Locate the cell with the specified text and output its [X, Y] center coordinate. 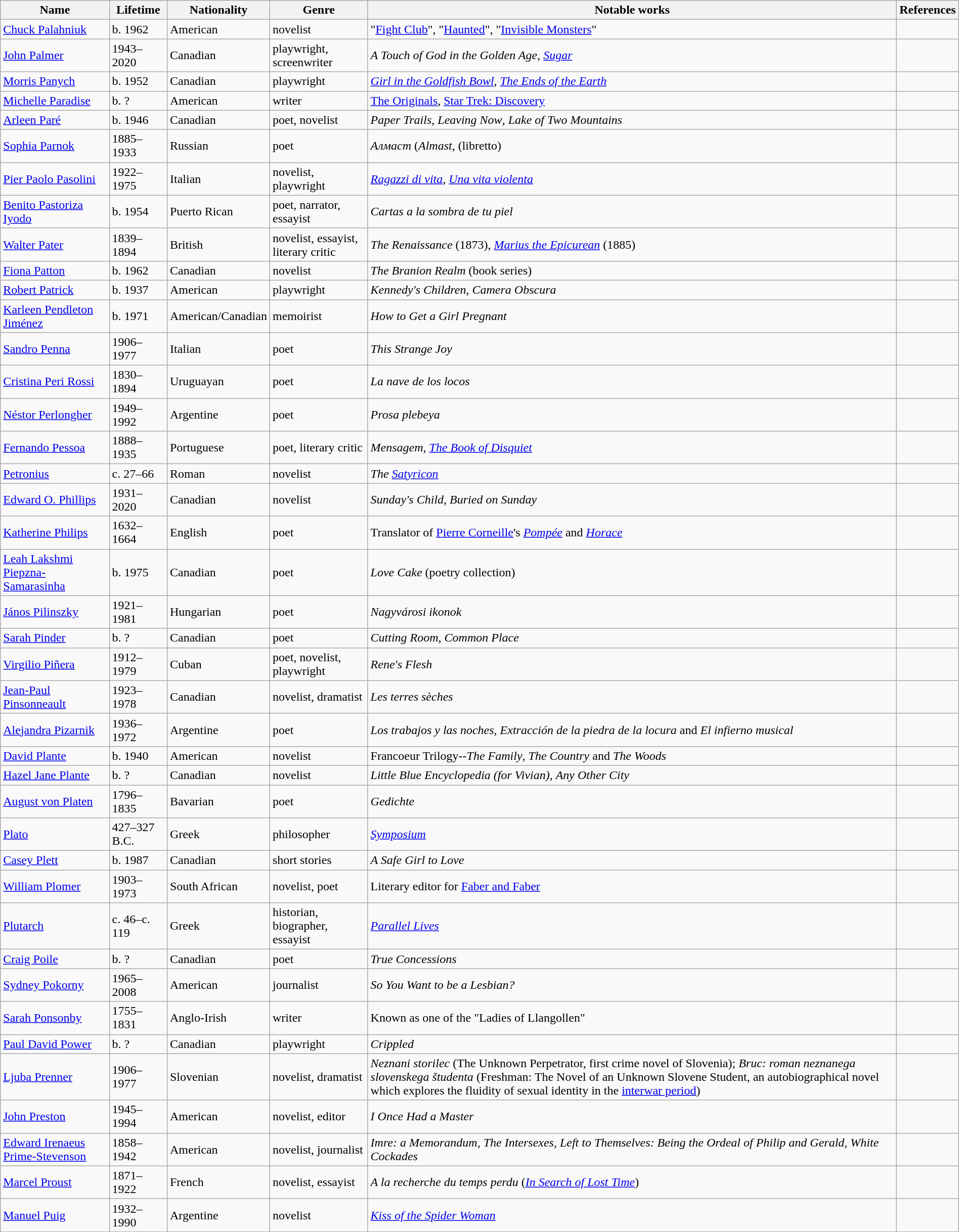
Imre: a Memorandum, The Intersexes, Left to Themselves: Being the Ordeal of Philip and Gerald, White Cockades [632, 1150]
Casey Plett [55, 860]
Kiss of the Spider Woman [632, 1215]
1949–1992 [138, 415]
novelist, editor [319, 1116]
1632–1664 [138, 533]
Cristina Peri Rossi [55, 382]
1830–1894 [138, 382]
1755–1831 [138, 1018]
1936–1972 [138, 730]
John Preston [55, 1116]
Cutting Room, Common Place [632, 638]
Sophia Parnok [55, 146]
Name [55, 10]
English [219, 533]
novelist, journalist [319, 1150]
philosopher [319, 834]
Nagyvárosi ikonok [632, 612]
I Once Had a Master [632, 1116]
1888–1935 [138, 448]
Ljuba Prenner [55, 1077]
Mensagem, The Book of Disquiet [632, 448]
1931–2020 [138, 499]
British [219, 245]
Michelle Paradise [55, 101]
John Palmer [55, 56]
Ragazzi di vita, Una vita violenta [632, 179]
Alejandra Pizarnik [55, 730]
Robert Patrick [55, 290]
Benito Pastoriza Iyodo [55, 211]
Crippled [632, 1044]
Katherine Philips [55, 533]
Fernando Pessoa [55, 448]
Notable works [632, 10]
Francoeur Trilogy--The Family, The Country and The Woods [632, 756]
playwright, screenwriter [319, 56]
short stories [319, 860]
So You Want to be a Lesbian? [632, 985]
The Renaissance (1873), Marius the Epicurean (1885) [632, 245]
A Safe Girl to Love [632, 860]
"Fight Club", "Haunted", "Invisible Monsters" [632, 29]
Edward O. Phillips [55, 499]
Puerto Rican [219, 211]
novelist, poet [319, 887]
Prosa plebeya [632, 415]
1871–1922 [138, 1182]
How to Get a Girl Pregnant [632, 315]
historian, biographer, essayist [319, 926]
Karleen Pendleton Jiménez [55, 315]
Virgilio Piñera [55, 664]
Slovenian [219, 1077]
c. 27–66 [138, 474]
Kennedy's Children, Camera Obscura [632, 290]
Paul David Power [55, 1044]
poet, narrator, essayist [319, 211]
William Plomer [55, 887]
The Branion Realm (book series) [632, 270]
Nationality [219, 10]
Love Cake (poetry collection) [632, 572]
b. 1937 [138, 290]
Gedichte [632, 801]
Little Blue Encyclopedia (for Vivian), Any Other City [632, 775]
1945–1994 [138, 1116]
Lifetime [138, 10]
David Plante [55, 756]
Алмаст (Almast, (libretto) [632, 146]
c. 46–c. 119 [138, 926]
1839–1894 [138, 245]
Literary editor for Faber and Faber [632, 887]
Leah Lakshmi Piepzna-Samarasinha [55, 572]
Roman [219, 474]
journalist [319, 985]
Jean-Paul Pinsonneault [55, 697]
Portuguese [219, 448]
Cuban [219, 664]
novelist, essayist, literary critic [319, 245]
1922–1975 [138, 179]
A la recherche du temps perdu (In Search of Lost Time) [632, 1182]
Plato [55, 834]
Known as one of the "Ladies of Llangollen" [632, 1018]
Sarah Pinder [55, 638]
b. 1971 [138, 315]
1943–2020 [138, 56]
Morris Panych [55, 81]
1921–1981 [138, 612]
Translator of Pierre Corneille's Pompée and Horace [632, 533]
Arleen Paré [55, 120]
1903–1973 [138, 887]
Manuel Puig [55, 1215]
b. 1987 [138, 860]
Paper Trails, Leaving Now, Lake of Two Mountains [632, 120]
Pier Paolo Pasolini [55, 179]
b. 1954 [138, 211]
Hungarian [219, 612]
Craig Poile [55, 959]
Los trabajos y las noches, Extracción de la piedra de la locura and El infierno musical [632, 730]
Néstor Perlongher [55, 415]
poet, novelist [319, 120]
Uruguayan [219, 382]
Bavarian [219, 801]
Les terres sèches [632, 697]
novelist, playwright [319, 179]
b. 1940 [138, 756]
Russian [219, 146]
Sydney Pokorny [55, 985]
Rene's Flesh [632, 664]
American/Canadian [219, 315]
Hazel Jane Plante [55, 775]
b. 1975 [138, 572]
Genre [319, 10]
1912–1979 [138, 664]
1885–1933 [138, 146]
poet, novelist, playwright [319, 664]
Symposium [632, 834]
True Concessions [632, 959]
Anglo-Irish [219, 1018]
French [219, 1182]
Petronius [55, 474]
novelist, essayist [319, 1182]
b. 1952 [138, 81]
Marcel Proust [55, 1182]
427–327 B.C. [138, 834]
Chuck Palahniuk [55, 29]
János Pilinszky [55, 612]
Parallel Lives [632, 926]
August von Platen [55, 801]
South African [219, 887]
Cartas a la sombra de tu piel [632, 211]
1858–1942 [138, 1150]
Plutarch [55, 926]
poet, literary critic [319, 448]
1923–1978 [138, 697]
References [928, 10]
1796–1835 [138, 801]
The Originals, Star Trek: Discovery [632, 101]
Walter Pater [55, 245]
Sarah Ponsonby [55, 1018]
This Strange Joy [632, 349]
1965–2008 [138, 985]
The Satyricon [632, 474]
Fiona Patton [55, 270]
A Touch of God in the Golden Age, Sugar [632, 56]
La nave de los locos [632, 382]
1932–1990 [138, 1215]
Edward Irenaeus Prime-Stevenson [55, 1150]
Sandro Penna [55, 349]
Girl in the Goldfish Bowl, The Ends of the Earth [632, 81]
b. 1946 [138, 120]
Sunday's Child, Buried on Sunday [632, 499]
memoirist [319, 315]
